Locate the cell with the specified text and output its [X, Y] center coordinate. 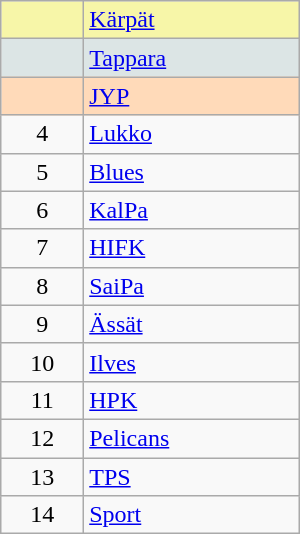
11 [42, 400]
SaiPa [192, 286]
5 [42, 172]
Ässät [192, 324]
KalPa [192, 210]
6 [42, 210]
Kärpät [192, 20]
Pelicans [192, 438]
14 [42, 515]
TPS [192, 477]
12 [42, 438]
Tappara [192, 58]
4 [42, 134]
8 [42, 286]
Ilves [192, 362]
HPK [192, 400]
10 [42, 362]
7 [42, 248]
HIFK [192, 248]
Blues [192, 172]
JYP [192, 96]
13 [42, 477]
Sport [192, 515]
9 [42, 324]
Lukko [192, 134]
